Extract the [x, y] coordinate from the center of the cell holding the provided text.  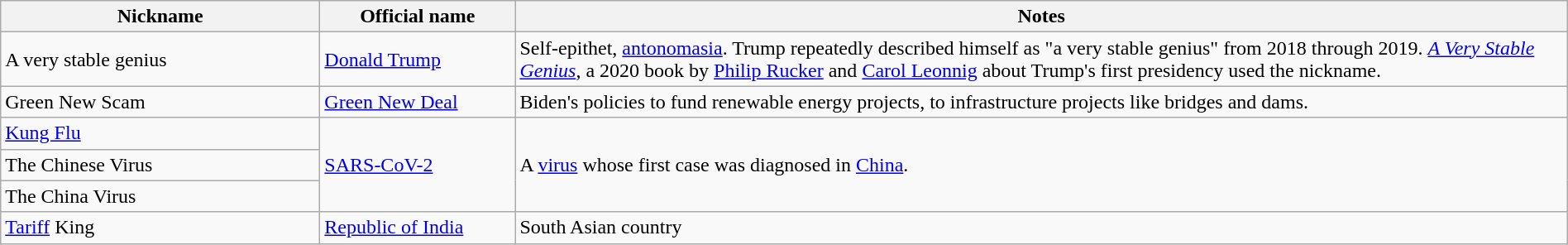
Official name [418, 17]
South Asian country [1041, 228]
SARS-CoV-2 [418, 165]
The China Virus [160, 196]
Kung Flu [160, 133]
Donald Trump [418, 60]
The Chinese Virus [160, 165]
Green New Scam [160, 102]
Notes [1041, 17]
Green New Deal [418, 102]
Nickname [160, 17]
A very stable genius [160, 60]
Tariff King [160, 228]
A virus whose first case was diagnosed in China. [1041, 165]
Biden's policies to fund renewable energy projects, to infrastructure projects like bridges and dams. [1041, 102]
Republic of India [418, 228]
